Determine the [X, Y] coordinate at the center of the cell enclosing the given text.  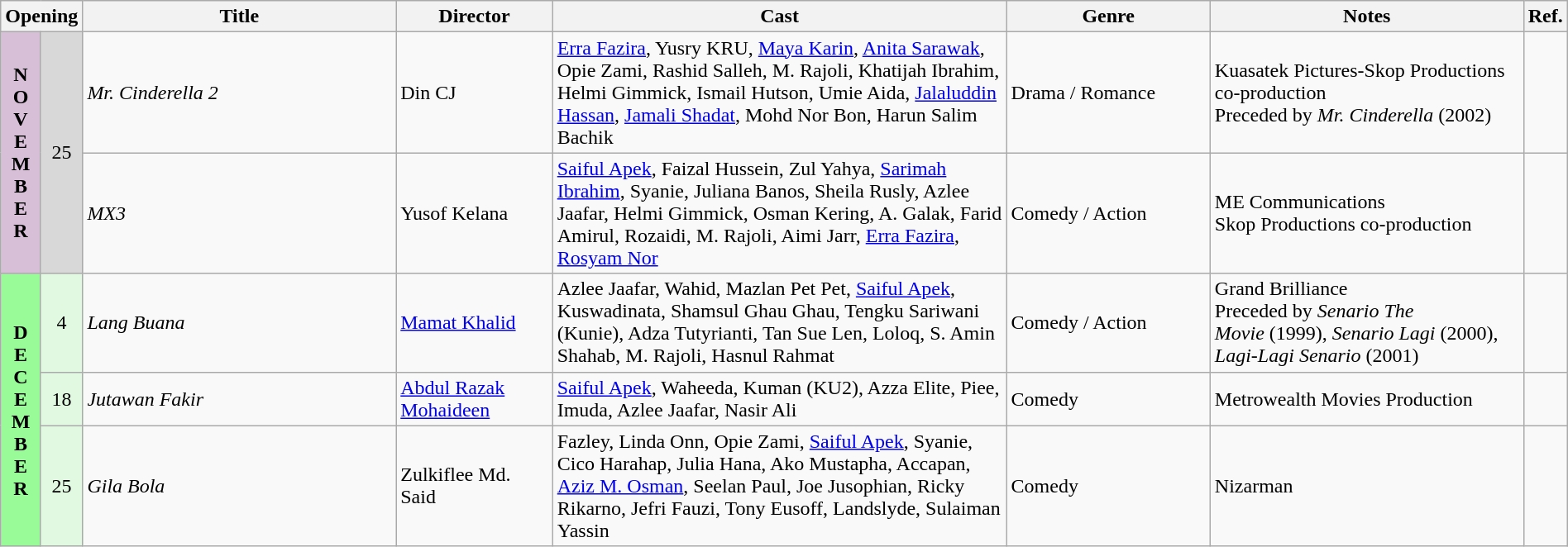
Title [240, 17]
ME CommunicationsSkop Productions co-production [1366, 213]
Grand Brilliance Preceded by Senario The Movie (1999), Senario Lagi (2000), Lagi-Lagi Senario (2001) [1366, 322]
Lang Buana [240, 322]
Opening [41, 17]
MX3 [240, 213]
Director [475, 17]
Abdul Razak Mohaideen [475, 398]
Cast [779, 17]
Yusof Kelana [475, 213]
Mamat Khalid [475, 322]
Mr. Cinderella 2 [240, 93]
DECEMBER [22, 410]
4 [61, 322]
Saiful Apek, Waheeda, Kuman (KU2), Azza Elite, Piee, Imuda, Azlee Jaafar, Nasir Ali [779, 398]
Kuasatek Pictures-Skop Productions co-productionPreceded by Mr. Cinderella (2002) [1366, 93]
18 [61, 398]
Notes [1366, 17]
Gila Bola [240, 486]
Zulkiflee Md. Said [475, 486]
Ref. [1545, 17]
NOVEMBER [22, 153]
Genre [1108, 17]
Drama / Romance [1108, 93]
Metrowealth Movies Production [1366, 398]
Jutawan Fakir [240, 398]
Din CJ [475, 93]
Nizarman [1366, 486]
